Return the [x, y] coordinate for the center point of the cell that contains the specified text.  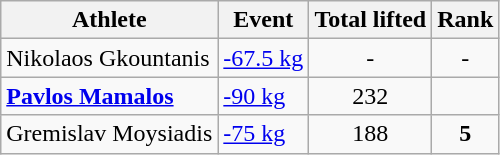
Pavlos Mamalos [110, 96]
188 [370, 134]
5 [466, 134]
Nikolaos Gkountanis [110, 58]
Athlete [110, 20]
Rank [466, 20]
-75 kg [264, 134]
-67.5 kg [264, 58]
Event [264, 20]
Total lifted [370, 20]
Gremislav Moysiadis [110, 134]
-90 kg [264, 96]
232 [370, 96]
